For the text-containing cell, return its midpoint in [x, y] coordinate format. 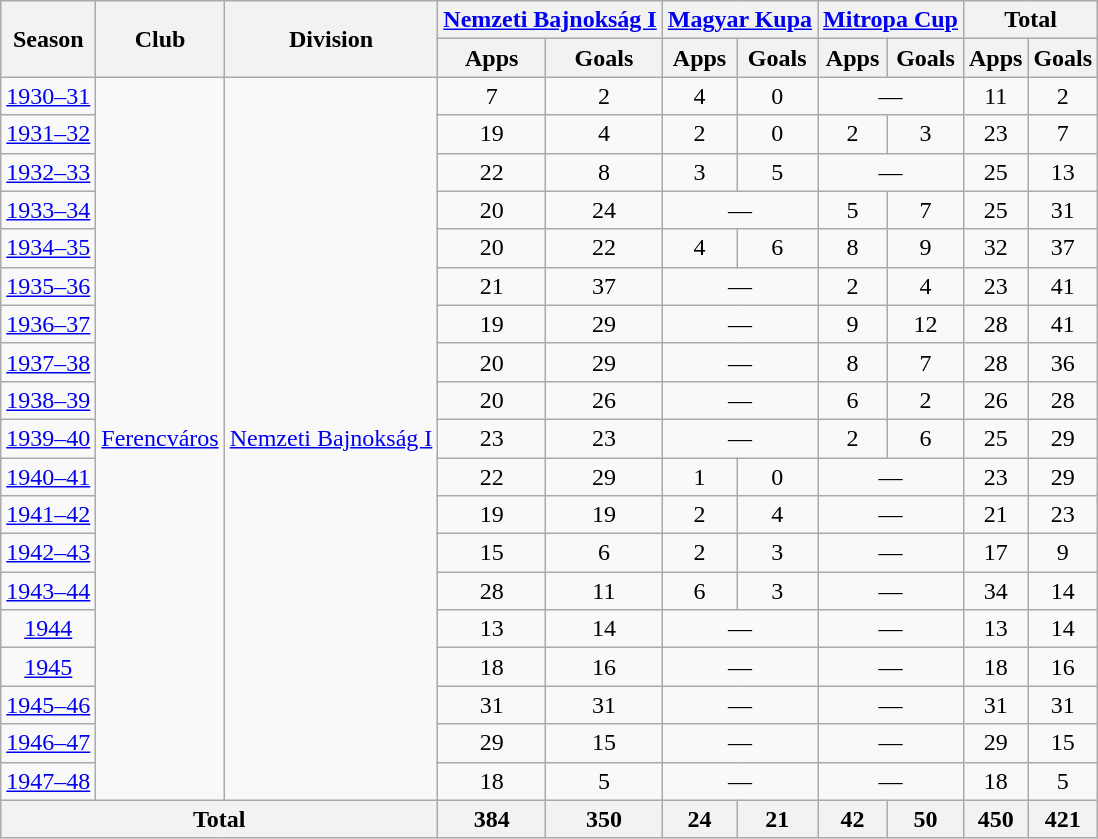
384 [492, 819]
1946–47 [48, 743]
1934–35 [48, 248]
1936–37 [48, 324]
1944 [48, 629]
1 [700, 477]
Season [48, 39]
Mitropa Cup [891, 20]
1943–44 [48, 591]
1942–43 [48, 553]
1940–41 [48, 477]
1931–32 [48, 134]
1935–36 [48, 286]
12 [926, 324]
450 [995, 819]
32 [995, 248]
34 [995, 591]
50 [926, 819]
Magyar Kupa [740, 20]
350 [604, 819]
36 [1063, 362]
421 [1063, 819]
Division [331, 39]
42 [853, 819]
1933–34 [48, 210]
1945 [48, 667]
1930–31 [48, 96]
Ferencváros [160, 438]
1932–33 [48, 172]
1938–39 [48, 400]
Club [160, 39]
1947–48 [48, 781]
17 [995, 553]
1937–38 [48, 362]
1941–42 [48, 515]
1945–46 [48, 705]
1939–40 [48, 438]
